Detect which cell encompasses the target text, then output its [x, y] center coordinate. 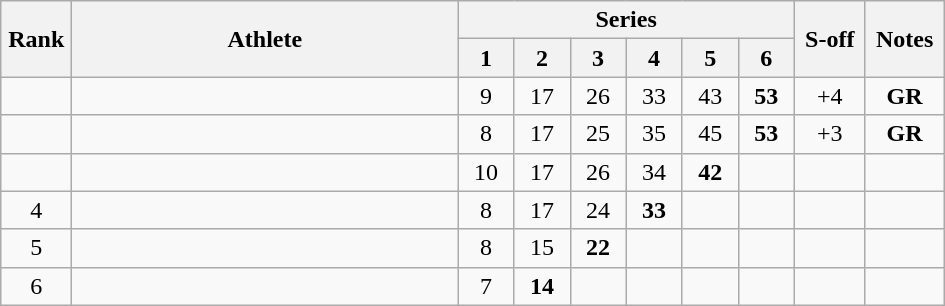
24 [598, 210]
34 [654, 172]
7 [486, 286]
2 [542, 58]
Series [626, 20]
35 [654, 134]
43 [710, 96]
3 [598, 58]
9 [486, 96]
42 [710, 172]
S-off [830, 39]
25 [598, 134]
22 [598, 248]
+3 [830, 134]
45 [710, 134]
Athlete [265, 39]
Notes [904, 39]
10 [486, 172]
Rank [36, 39]
1 [486, 58]
15 [542, 248]
+4 [830, 96]
14 [542, 286]
